Capture the cell that displays the provided text and extract its [x, y] central coordinate. 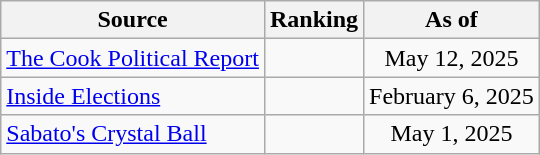
Ranking [314, 20]
May 1, 2025 [452, 134]
Inside Elections [133, 96]
Source [133, 20]
Sabato's Crystal Ball [133, 134]
February 6, 2025 [452, 96]
The Cook Political Report [133, 58]
May 12, 2025 [452, 58]
As of [452, 20]
